Scan for the cell matching the given text and deliver its (X, Y) coordinate at center. 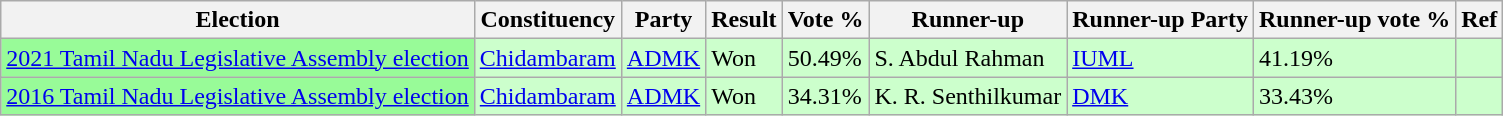
Constituency (548, 20)
Result (744, 20)
50.49% (826, 58)
K. R. Senthilkumar (968, 96)
S. Abdul Rahman (968, 58)
Ref (1480, 20)
IUML (1160, 58)
2016 Tamil Nadu Legislative Assembly election (238, 96)
41.19% (1355, 58)
DMK (1160, 96)
Election (238, 20)
33.43% (1355, 96)
Runner-up vote % (1355, 20)
Runner-up Party (1160, 20)
34.31% (826, 96)
2021 Tamil Nadu Legislative Assembly election (238, 58)
Vote % (826, 20)
Party (663, 20)
Runner-up (968, 20)
